Search for the cell housing the specified text and yield its [x, y] center coordinate. 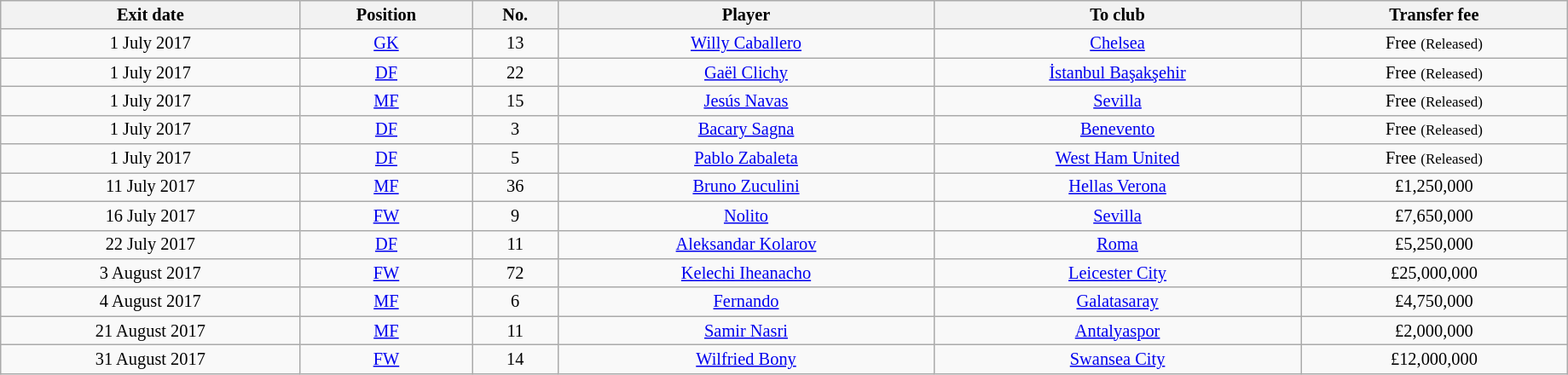
13 [515, 43]
Leicester City [1118, 273]
14 [515, 359]
Wilfried Bony [745, 359]
Hellas Verona [1118, 187]
Swansea City [1118, 359]
Bruno Zuculini [745, 187]
15 [515, 101]
£4,750,000 [1434, 302]
3 August 2017 [150, 273]
£2,000,000 [1434, 331]
GK [386, 43]
Benevento [1118, 130]
Chelsea [1118, 43]
72 [515, 273]
22 July 2017 [150, 245]
£25,000,000 [1434, 273]
Transfer fee [1434, 14]
To club [1118, 14]
Galatasaray [1118, 302]
5 [515, 159]
Kelechi Iheanacho [745, 273]
Player [745, 14]
Bacary Sagna [745, 130]
Pablo Zabaleta [745, 159]
No. [515, 14]
36 [515, 187]
3 [515, 130]
£1,250,000 [1434, 187]
9 [515, 216]
£7,650,000 [1434, 216]
Nolito [745, 216]
Position [386, 14]
Aleksandar Kolarov [745, 245]
16 July 2017 [150, 216]
6 [515, 302]
Roma [1118, 245]
Antalyaspor [1118, 331]
Samir Nasri [745, 331]
11 July 2017 [150, 187]
Gaël Clichy [745, 72]
Jesús Navas [745, 101]
4 August 2017 [150, 302]
İstanbul Başakşehir [1118, 72]
West Ham United [1118, 159]
£5,250,000 [1434, 245]
21 August 2017 [150, 331]
Willy Caballero [745, 43]
Exit date [150, 14]
£12,000,000 [1434, 359]
Fernando [745, 302]
22 [515, 72]
31 August 2017 [150, 359]
